Find where the given text appears and provide that cell's center as [x, y] coordinate. 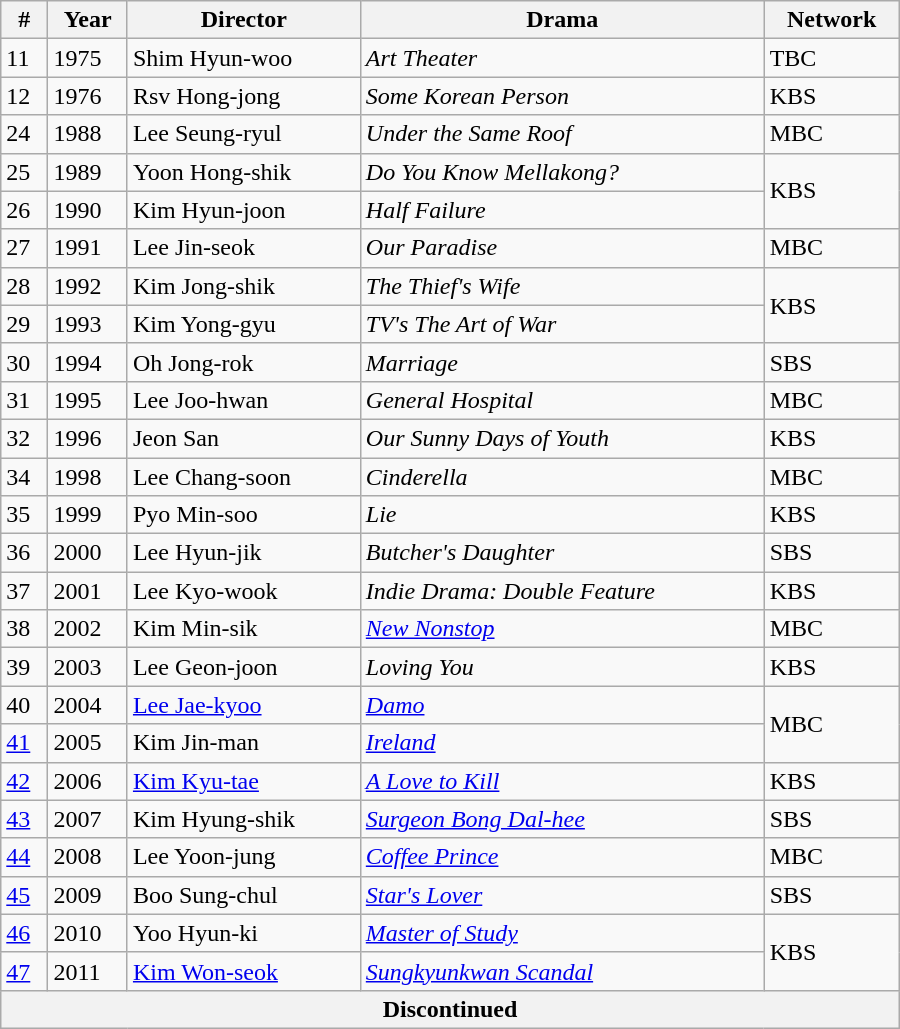
2011 [88, 971]
32 [24, 438]
Lee Seung-ryul [244, 134]
30 [24, 362]
Kim Hyun-joon [244, 210]
Marriage [562, 362]
41 [24, 743]
1999 [88, 515]
Lee Joo-hwan [244, 400]
38 [24, 629]
2004 [88, 705]
2008 [88, 857]
Coffee Prince [562, 857]
Lee Geon-joon [244, 667]
Sungkyunkwan Scandal [562, 971]
Art Theater [562, 58]
1989 [88, 172]
2007 [88, 819]
2010 [88, 933]
Yoon Hong-shik [244, 172]
Indie Drama: Double Feature [562, 591]
40 [24, 705]
2000 [88, 553]
25 [24, 172]
1996 [88, 438]
2006 [88, 781]
TBC [832, 58]
Kim Won-seok [244, 971]
Director [244, 20]
Yoo Hyun-ki [244, 933]
Kim Min-sik [244, 629]
Rsv Hong-jong [244, 96]
Our Paradise [562, 248]
Year [88, 20]
2009 [88, 895]
Kim Hyung-shik [244, 819]
Shim Hyun-woo [244, 58]
Master of Study [562, 933]
Lie [562, 515]
Pyo Min-soo [244, 515]
39 [24, 667]
Do You Know Mellakong? [562, 172]
31 [24, 400]
2003 [88, 667]
Surgeon Bong Dal-hee [562, 819]
12 [24, 96]
Network [832, 20]
Ireland [562, 743]
Drama [562, 20]
Butcher's Daughter [562, 553]
1995 [88, 400]
27 [24, 248]
1991 [88, 248]
1990 [88, 210]
Cinderella [562, 477]
29 [24, 324]
28 [24, 286]
2002 [88, 629]
1976 [88, 96]
Under the Same Roof [562, 134]
45 [24, 895]
Jeon San [244, 438]
Loving You [562, 667]
26 [24, 210]
2001 [88, 591]
Kim Yong-gyu [244, 324]
37 [24, 591]
11 [24, 58]
Some Korean Person [562, 96]
42 [24, 781]
Lee Yoon-jung [244, 857]
35 [24, 515]
Lee Hyun-jik [244, 553]
The Thief's Wife [562, 286]
New Nonstop [562, 629]
# [24, 20]
Lee Jin-seok [244, 248]
1998 [88, 477]
46 [24, 933]
General Hospital [562, 400]
1975 [88, 58]
Star's Lover [562, 895]
1994 [88, 362]
Our Sunny Days of Youth [562, 438]
1993 [88, 324]
2005 [88, 743]
Damo [562, 705]
47 [24, 971]
TV's The Art of War [562, 324]
Lee Kyo-wook [244, 591]
Lee Chang-soon [244, 477]
1992 [88, 286]
Discontinued [450, 1009]
Lee Jae-kyoo [244, 705]
Kim Jong-shik [244, 286]
Boo Sung-chul [244, 895]
43 [24, 819]
36 [24, 553]
44 [24, 857]
A Love to Kill [562, 781]
1988 [88, 134]
24 [24, 134]
Kim Kyu-tae [244, 781]
Half Failure [562, 210]
34 [24, 477]
Oh Jong-rok [244, 362]
Kim Jin-man [244, 743]
